Determine the (x, y) coordinate at the center of the cell enclosing the given text.  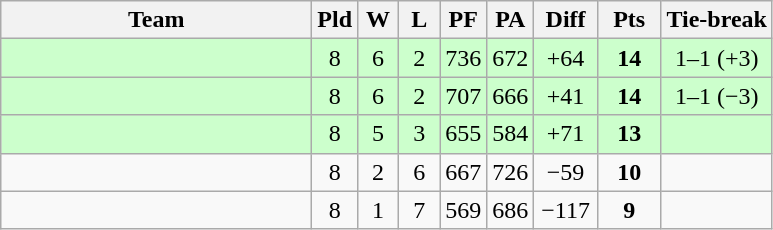
7 (420, 210)
−117 (566, 210)
−59 (566, 172)
3 (420, 134)
667 (464, 172)
672 (510, 58)
L (420, 20)
Pld (335, 20)
726 (510, 172)
1–1 (+3) (717, 58)
13 (629, 134)
Diff (566, 20)
Tie-break (717, 20)
Team (156, 20)
569 (464, 210)
10 (629, 172)
1–1 (−3) (717, 96)
666 (510, 96)
736 (464, 58)
686 (510, 210)
9 (629, 210)
707 (464, 96)
PF (464, 20)
655 (464, 134)
PA (510, 20)
1 (378, 210)
+64 (566, 58)
Pts (629, 20)
+41 (566, 96)
5 (378, 134)
584 (510, 134)
+71 (566, 134)
W (378, 20)
